Locate the cell with the specified text and output its [X, Y] center coordinate. 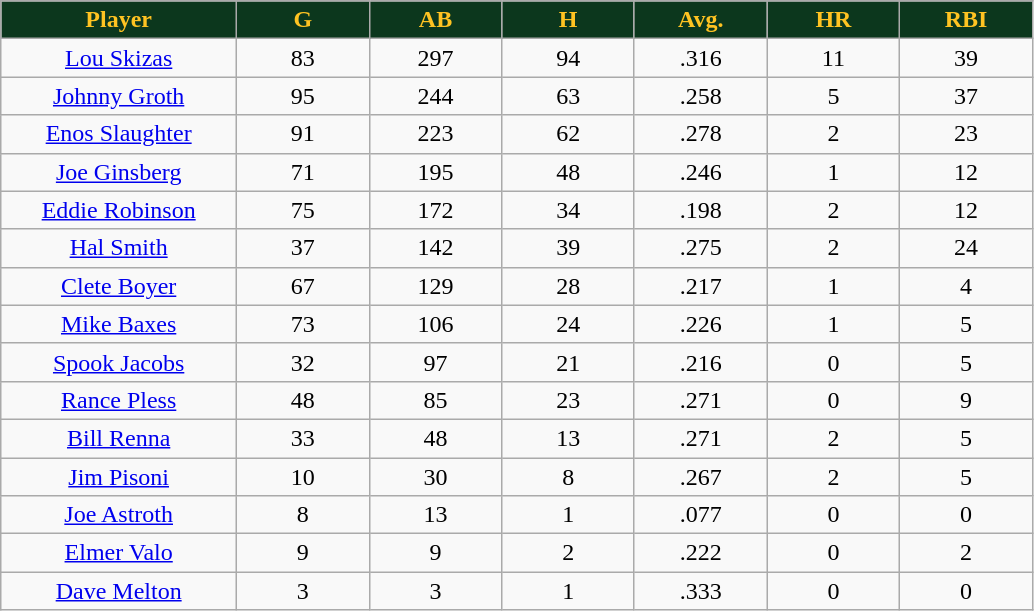
.246 [700, 172]
AB [436, 20]
83 [304, 58]
63 [568, 96]
.198 [700, 210]
297 [436, 58]
95 [304, 96]
Eddie Robinson [119, 210]
73 [304, 324]
.258 [700, 96]
Joe Ginsberg [119, 172]
85 [436, 400]
71 [304, 172]
Elmer Valo [119, 553]
94 [568, 58]
.217 [700, 286]
.077 [700, 515]
Clete Boyer [119, 286]
11 [834, 58]
33 [304, 438]
62 [568, 134]
Bill Renna [119, 438]
142 [436, 248]
.316 [700, 58]
10 [304, 477]
4 [966, 286]
Spook Jacobs [119, 362]
.333 [700, 591]
75 [304, 210]
172 [436, 210]
H [568, 20]
Enos Slaughter [119, 134]
.226 [700, 324]
Jim Pisoni [119, 477]
129 [436, 286]
.222 [700, 553]
223 [436, 134]
91 [304, 134]
Avg. [700, 20]
RBI [966, 20]
Lou Skizas [119, 58]
Mike Baxes [119, 324]
97 [436, 362]
HR [834, 20]
Player [119, 20]
21 [568, 362]
195 [436, 172]
30 [436, 477]
Joe Astroth [119, 515]
.275 [700, 248]
.278 [700, 134]
Johnny Groth [119, 96]
34 [568, 210]
.267 [700, 477]
67 [304, 286]
Dave Melton [119, 591]
32 [304, 362]
28 [568, 286]
G [304, 20]
Rance Pless [119, 400]
106 [436, 324]
Hal Smith [119, 248]
244 [436, 96]
.216 [700, 362]
